Extract the [X, Y] coordinate from the center of the cell holding the provided text.  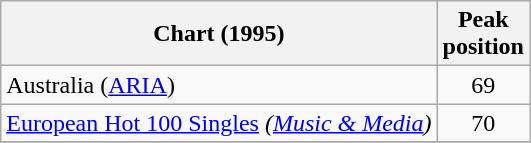
European Hot 100 Singles (Music & Media) [219, 123]
Australia (ARIA) [219, 85]
Peakposition [483, 34]
69 [483, 85]
70 [483, 123]
Chart (1995) [219, 34]
